Determine the [x, y] coordinate at the center of the cell enclosing the given text.  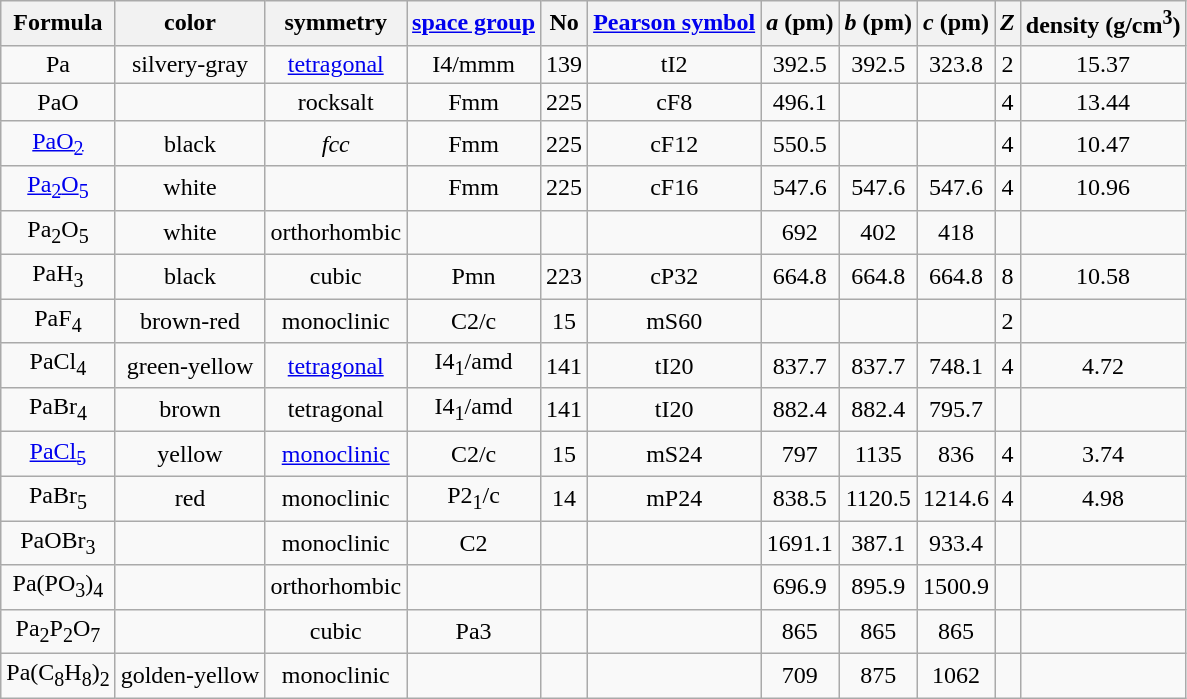
13.44 [1103, 102]
rocksalt [336, 102]
C2 [474, 543]
8 [1008, 276]
c (pm) [956, 24]
795.7 [956, 409]
4.72 [1103, 365]
838.5 [800, 498]
Pearson symbol [674, 24]
mP24 [674, 498]
golden-yellow [190, 676]
mS60 [674, 321]
brown-red [190, 321]
fcc [336, 143]
PaO2 [58, 143]
b (pm) [878, 24]
mS24 [674, 454]
696.9 [800, 587]
cF16 [674, 188]
PaF4 [58, 321]
895.9 [878, 587]
a (pm) [800, 24]
green-yellow [190, 365]
Pa2P2O7 [58, 631]
418 [956, 232]
PaO [58, 102]
Pa [58, 64]
1691.1 [800, 543]
Formula [58, 24]
cP32 [674, 276]
cF8 [674, 102]
836 [956, 454]
402 [878, 232]
PaBr5 [58, 498]
density (g/cm3) [1103, 24]
Z [1008, 24]
PaBr4 [58, 409]
709 [800, 676]
1120.5 [878, 498]
silvery-gray [190, 64]
10.47 [1103, 143]
PaCl4 [58, 365]
yellow [190, 454]
550.5 [800, 143]
15.37 [1103, 64]
875 [878, 676]
139 [564, 64]
cF12 [674, 143]
4.98 [1103, 498]
Pa(PO3)4 [58, 587]
10.96 [1103, 188]
Pmn [474, 276]
10.58 [1103, 276]
I4/mmm [474, 64]
748.1 [956, 365]
1135 [878, 454]
797 [800, 454]
1062 [956, 676]
1500.9 [956, 587]
223 [564, 276]
Pa(C8H8)2 [58, 676]
387.1 [878, 543]
323.8 [956, 64]
14 [564, 498]
symmetry [336, 24]
692 [800, 232]
No [564, 24]
space group [474, 24]
1214.6 [956, 498]
PaCl5 [58, 454]
3.74 [1103, 454]
PaH3 [58, 276]
brown [190, 409]
P21/c [474, 498]
red [190, 498]
PaOBr3 [58, 543]
color [190, 24]
tI2 [674, 64]
933.4 [956, 543]
Pa3 [474, 631]
496.1 [800, 102]
